Extract the (X, Y) coordinate from the center of the cell holding the provided text.  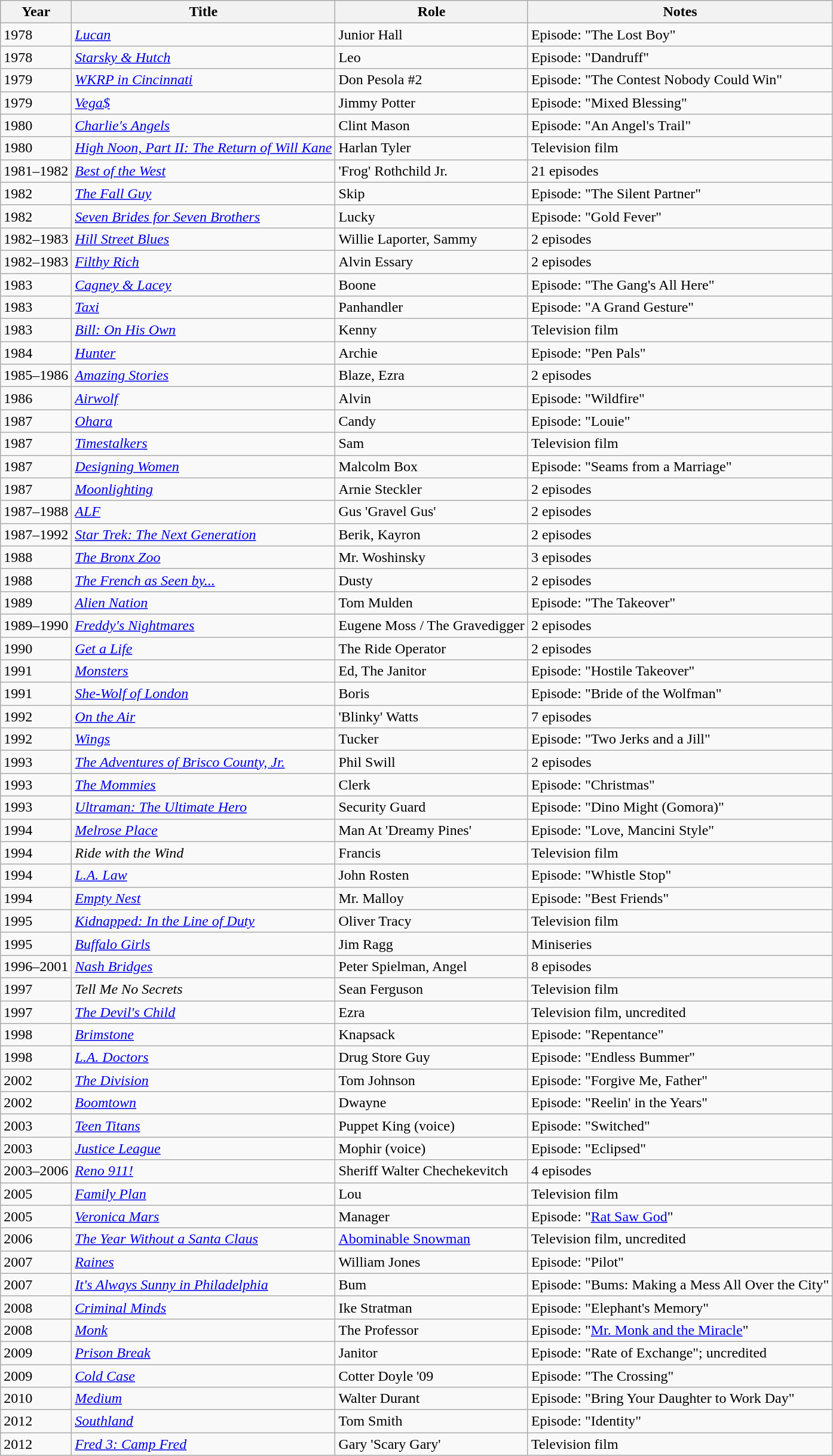
Episode: "Louie" (680, 421)
Eugene Moss / The Gravedigger (431, 625)
Teen Titans (203, 1126)
High Noon, Part II: The Return of Will Kane (203, 148)
Hill Street Blues (203, 239)
Janitor (431, 1353)
Francis (431, 853)
Starsky & Hutch (203, 57)
Melrose Place (203, 830)
1987–1988 (36, 512)
1990 (36, 648)
Drug Store Guy (431, 1058)
Security Guard (431, 807)
Panhandler (431, 308)
Fred 3: Camp Fred (203, 1444)
Don Pesola #2 (431, 80)
Southland (203, 1421)
Episode: "The Silent Partner" (680, 193)
Skip (431, 193)
Phil Swill (431, 762)
Airwolf (203, 398)
Hunter (203, 353)
Episode: "Two Jerks and a Jill" (680, 739)
Cagney & Lacey (203, 285)
Jim Ragg (431, 944)
Episode: "Mixed Blessing" (680, 103)
Ohara (203, 421)
Episode: "Reelin' in the Years" (680, 1103)
1985–1986 (36, 376)
Archie (431, 353)
Episode: "Repentance" (680, 1035)
The Adventures of Brisco County, Jr. (203, 762)
Episode: "Hostile Takeover" (680, 671)
Alvin (431, 398)
The Division (203, 1080)
Manager (431, 1217)
8 episodes (680, 966)
It's Always Sunny in Philadelphia (203, 1285)
Willie Laporter, Sammy (431, 239)
Filthy Rich (203, 262)
The French as Seen by... (203, 580)
Man At 'Dreamy Pines' (431, 830)
Sam (431, 444)
Oliver Tracy (431, 921)
Mr. Malloy (431, 898)
Designing Women (203, 466)
1981–1982 (36, 171)
Arnie Steckler (431, 489)
Episode: "Forgive Me, Father" (680, 1080)
Alien Nation (203, 603)
Boone (431, 285)
Vega$ (203, 103)
Episode: "Bring Your Daughter to Work Day" (680, 1399)
Amazing Stories (203, 376)
Bill: On His Own (203, 330)
Episode: "Elephant's Memory" (680, 1307)
Cotter Doyle '09 (431, 1375)
1989 (36, 603)
Episode: "The Crossing" (680, 1375)
Episode: "The Takeover" (680, 603)
Junior Hall (431, 35)
Episode: "Best Friends" (680, 898)
Best of the West (203, 171)
Ride with the Wind (203, 853)
The Devil's Child (203, 1012)
The Professor (431, 1330)
Episode: "Rat Saw God" (680, 1217)
Prison Break (203, 1353)
Moonlighting (203, 489)
1987–1992 (36, 535)
ALF (203, 512)
Criminal Minds (203, 1307)
Tucker (431, 739)
Empty Nest (203, 898)
Blaze, Ezra (431, 376)
Episode: "Identity" (680, 1421)
Episode: "Mr. Monk and the Miracle" (680, 1330)
Sheriff Walter Chechekevitch (431, 1171)
The Year Without a Santa Claus (203, 1239)
Episode: "A Grand Gesture" (680, 308)
On the Air (203, 717)
Family Plan (203, 1194)
Monk (203, 1330)
William Jones (431, 1262)
WKRP in Cincinnati (203, 80)
Walter Durant (431, 1399)
Taxi (203, 308)
Abominable Snowman (431, 1239)
Episode: "Pilot" (680, 1262)
Wings (203, 739)
2006 (36, 1239)
Episode: "Rate of Exchange"; uncredited (680, 1353)
Dwayne (431, 1103)
L.A. Doctors (203, 1058)
Ultraman: The Ultimate Hero (203, 807)
Star Trek: The Next Generation (203, 535)
Tom Smith (431, 1421)
1989–1990 (36, 625)
Malcolm Box (431, 466)
Mr. Woshinsky (431, 557)
Sean Ferguson (431, 989)
1996–2001 (36, 966)
Tell Me No Secrets (203, 989)
Boris (431, 694)
Miniseries (680, 944)
2003–2006 (36, 1171)
Episode: "Bums: Making a Mess All Over the City" (680, 1285)
21 episodes (680, 171)
Episode: "Switched" (680, 1126)
Jimmy Potter (431, 103)
Candy (431, 421)
Reno 911! (203, 1171)
Justice League (203, 1148)
Episode: "Love, Mancini Style" (680, 830)
Buffalo Girls (203, 944)
The Ride Operator (431, 648)
Dusty (431, 580)
The Fall Guy (203, 193)
Bum (431, 1285)
Episode: "Dino Might (Gomora)" (680, 807)
Brimstone (203, 1035)
Episode: "Seams from a Marriage" (680, 466)
Charlie's Angels (203, 125)
Freddy's Nightmares (203, 625)
Mophir (voice) (431, 1148)
Kidnapped: In the Line of Duty (203, 921)
Year (36, 12)
Ed, The Janitor (431, 671)
Leo (431, 57)
Knapsack (431, 1035)
Ezra (431, 1012)
'Frog' Rothchild Jr. (431, 171)
Title (203, 12)
Ike Stratman (431, 1307)
Medium (203, 1399)
Episode: "The Contest Nobody Could Win" (680, 80)
3 episodes (680, 557)
Boomtown (203, 1103)
Lou (431, 1194)
Lucan (203, 35)
Episode: "Pen Pals" (680, 353)
2010 (36, 1399)
Episode: "Christmas" (680, 785)
Episode: "Bride of the Wolfman" (680, 694)
Berik, Kayron (431, 535)
Episode: "Gold Fever" (680, 216)
Peter Spielman, Angel (431, 966)
Seven Brides for Seven Brothers (203, 216)
4 episodes (680, 1171)
Gus 'Gravel Gus' (431, 512)
Episode: "Eclipsed" (680, 1148)
Episode: "Whistle Stop" (680, 876)
Cold Case (203, 1375)
The Mommies (203, 785)
Raines (203, 1262)
John Rosten (431, 876)
Episode: "Dandruff" (680, 57)
L.A. Law (203, 876)
Tom Johnson (431, 1080)
Episode: "Wildfire" (680, 398)
Puppet King (voice) (431, 1126)
'Blinky' Watts (431, 717)
Veronica Mars (203, 1217)
Gary 'Scary Gary' (431, 1444)
Harlan Tyler (431, 148)
Clerk (431, 785)
Role (431, 12)
She-Wolf of London (203, 694)
Episode: "The Gang's All Here" (680, 285)
Alvin Essary (431, 262)
Monsters (203, 671)
Get a Life (203, 648)
Tom Mulden (431, 603)
Timestalkers (203, 444)
1986 (36, 398)
Clint Mason (431, 125)
Episode: "The Lost Boy" (680, 35)
7 episodes (680, 717)
1984 (36, 353)
Episode: "An Angel's Trail" (680, 125)
The Bronx Zoo (203, 557)
Lucky (431, 216)
Notes (680, 12)
Episode: "Endless Bummer" (680, 1058)
Nash Bridges (203, 966)
Kenny (431, 330)
